Capture the cell that displays the provided text and extract its (X, Y) central coordinate. 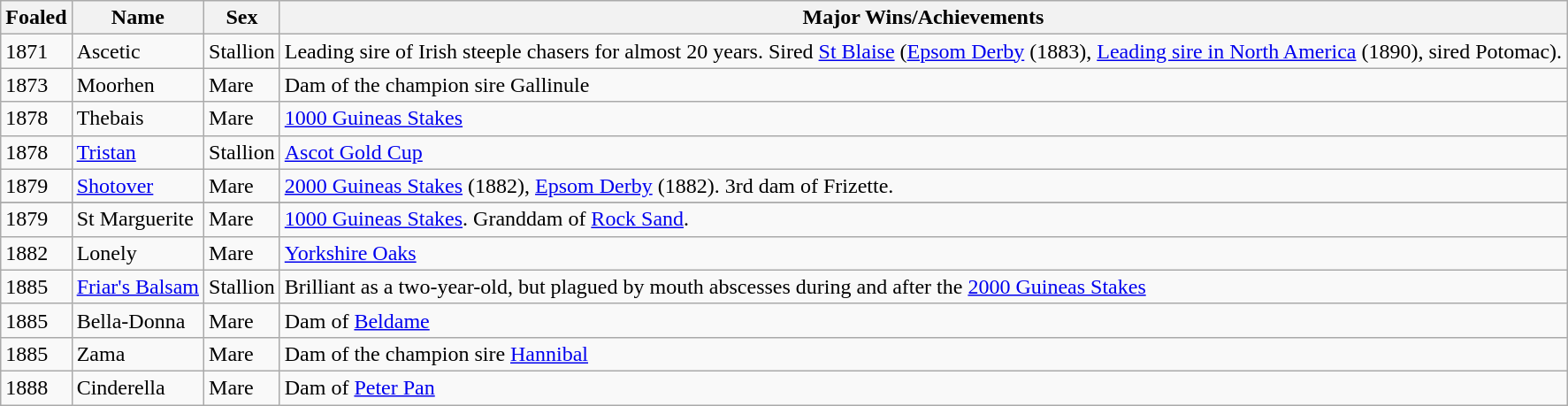
Moorhen (138, 85)
Sex (242, 18)
Friar's Balsam (138, 287)
Leading sire of Irish steeple chasers for almost 20 years. Sired St Blaise (Epsom Derby (1883), Leading sire in North America (1890), sired Potomac). (923, 51)
1882 (36, 253)
Zama (138, 354)
Tristan (138, 152)
St Marguerite (138, 219)
Shotover (138, 186)
Dam of Peter Pan (923, 387)
2000 Guineas Stakes (1882), Epsom Derby (1882). 3rd dam of Frizette. (923, 186)
Lonely (138, 253)
Dam of the champion sire Gallinule (923, 85)
Ascot Gold Cup (923, 152)
Cinderella (138, 387)
1873 (36, 85)
1000 Guineas Stakes (923, 119)
1888 (36, 387)
Name (138, 18)
Bella-Donna (138, 320)
Major Wins/Achievements (923, 18)
Dam of the champion sire Hannibal (923, 354)
1871 (36, 51)
Dam of Beldame (923, 320)
Ascetic (138, 51)
Yorkshire Oaks (923, 253)
Foaled (36, 18)
1000 Guineas Stakes. Granddam of Rock Sand. (923, 219)
Brilliant as a two-year-old, but plagued by mouth abscesses during and after the 2000 Guineas Stakes (923, 287)
Thebais (138, 119)
